Detect which cell encompasses the target text, then output its [X, Y] center coordinate. 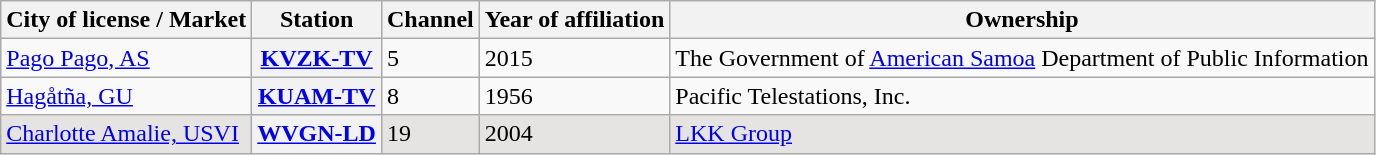
Ownership [1022, 20]
The Government of American Samoa Department of Public Information [1022, 58]
Charlotte Amalie, USVI [126, 134]
Year of affiliation [574, 20]
Station [317, 20]
2015 [574, 58]
KUAM-TV [317, 96]
City of license / Market [126, 20]
LKK Group [1022, 134]
2004 [574, 134]
19 [430, 134]
1956 [574, 96]
Hagåtña, GU [126, 96]
Channel [430, 20]
Pago Pago, AS [126, 58]
8 [430, 96]
KVZK-TV [317, 58]
5 [430, 58]
Pacific Telestations, Inc. [1022, 96]
WVGN-LD [317, 134]
